Output the (x, y) coordinate of the center of the cell containing the given text.  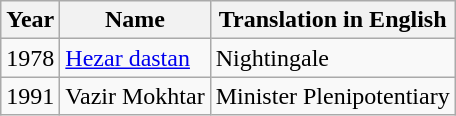
Nightingale (332, 58)
Year (30, 20)
Vazir Mokhtar (135, 96)
Hezar dastan (135, 58)
Translation in English (332, 20)
Name (135, 20)
1991 (30, 96)
1978 (30, 58)
Minister Plenipotentiary (332, 96)
